Identify which cell holds the provided text, then report its [x, y] central coordinate. 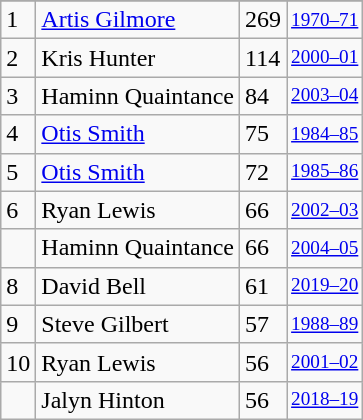
2003–04 [325, 96]
1970–71 [325, 20]
2 [18, 58]
Jalyn Hinton [138, 400]
1985–86 [325, 172]
Steve Gilbert [138, 324]
5 [18, 172]
2004–05 [325, 248]
3 [18, 96]
9 [18, 324]
269 [262, 20]
10 [18, 362]
1988–89 [325, 324]
Artis Gilmore [138, 20]
84 [262, 96]
72 [262, 172]
2000–01 [325, 58]
1 [18, 20]
2002–03 [325, 210]
57 [262, 324]
Kris Hunter [138, 58]
6 [18, 210]
75 [262, 134]
61 [262, 286]
David Bell [138, 286]
8 [18, 286]
2018–19 [325, 400]
4 [18, 134]
2001–02 [325, 362]
114 [262, 58]
1984–85 [325, 134]
2019–20 [325, 286]
